Search for the cell housing the specified text and yield its [x, y] center coordinate. 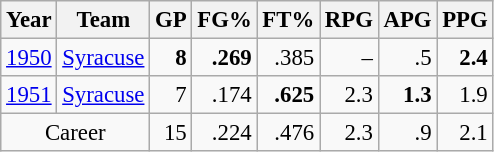
FG% [224, 20]
.174 [224, 95]
RPG [350, 20]
Career [76, 133]
.476 [288, 133]
FT% [288, 20]
.269 [224, 58]
PPG [465, 20]
2.1 [465, 133]
.385 [288, 58]
1.9 [465, 95]
.5 [408, 58]
8 [171, 58]
Team [104, 20]
APG [408, 20]
.9 [408, 133]
15 [171, 133]
GP [171, 20]
1951 [29, 95]
7 [171, 95]
.625 [288, 95]
1.3 [408, 95]
.224 [224, 133]
– [350, 58]
2.4 [465, 58]
1950 [29, 58]
Year [29, 20]
